From the cell containing the given text, extract its center point as (X, Y) coordinate. 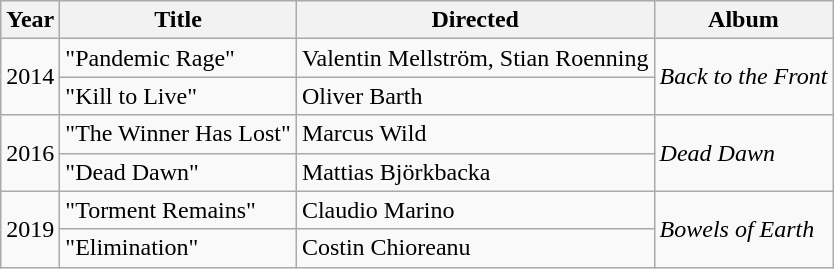
Back to the Front (744, 77)
Title (178, 20)
2019 (30, 229)
Valentin Mellström, Stian Roenning (475, 58)
Oliver Barth (475, 96)
"Elimination" (178, 248)
"Kill to Live" (178, 96)
Year (30, 20)
Directed (475, 20)
Claudio Marino (475, 210)
"Dead Dawn" (178, 172)
Bowels of Earth (744, 229)
"Pandemic Rage" (178, 58)
Mattias Björkbacka (475, 172)
2014 (30, 77)
Dead Dawn (744, 153)
Costin Chioreanu (475, 248)
"The Winner Has Lost" (178, 134)
2016 (30, 153)
Album (744, 20)
"Torment Remains" (178, 210)
Marcus Wild (475, 134)
